Pinpoint the cell where the given text exists, returning its [X, Y] midpoint coordinate. 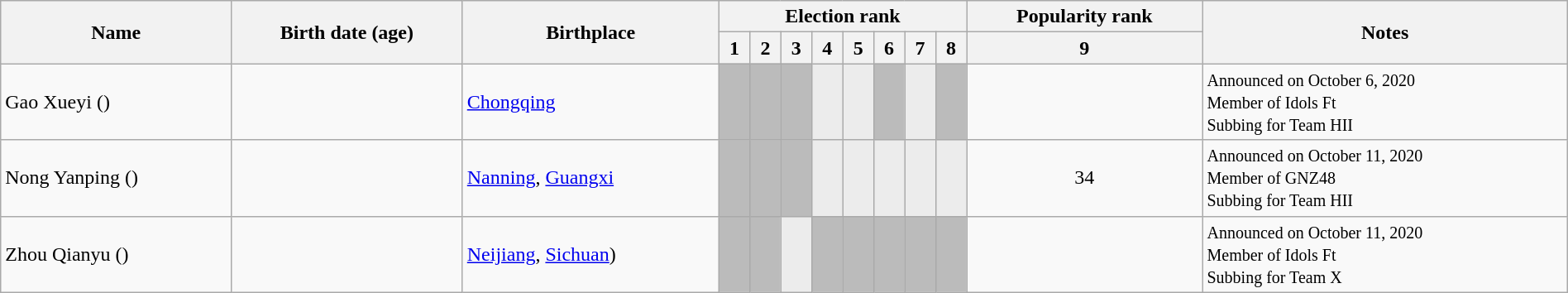
Election rank [842, 17]
2 [766, 48]
Popularity rank [1085, 17]
9 [1085, 48]
Gao Xueyi () [116, 102]
Notes [1384, 32]
5 [858, 48]
Name [116, 32]
Chongqing [590, 102]
Announced on October 6, 2020Member of Idols FtSubbing for Team HII [1384, 102]
Birth date (age) [347, 32]
3 [796, 48]
Announced on October 11, 2020Member of Idols FtSubbing for Team X [1384, 254]
Zhou Qianyu () [116, 254]
1 [734, 48]
7 [920, 48]
Neijiang, Sichuan) [590, 254]
Nong Yanping () [116, 178]
8 [951, 48]
34 [1085, 178]
Announced on October 11, 2020Member of GNZ48Subbing for Team HII [1384, 178]
4 [827, 48]
6 [888, 48]
Nanning, Guangxi [590, 178]
Birthplace [590, 32]
